Locate the cell with the specified text and output its (x, y) center coordinate. 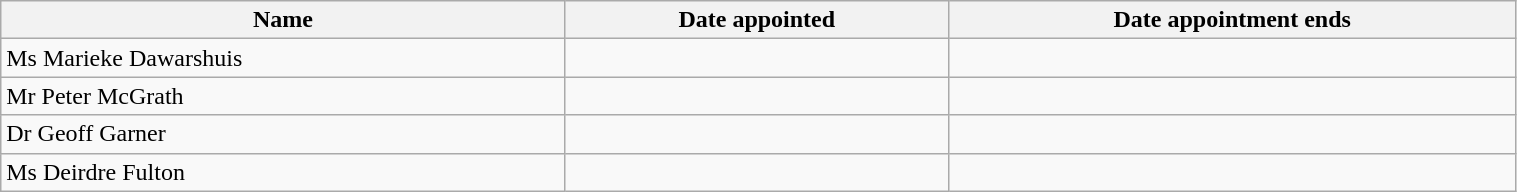
Ms Deirdre Fulton (283, 172)
Date appointed (756, 20)
Dr Geoff Garner (283, 134)
Ms Marieke Dawarshuis (283, 58)
Name (283, 20)
Date appointment ends (1232, 20)
Mr Peter McGrath (283, 96)
